From the cell containing the given text, extract its center point as [X, Y] coordinate. 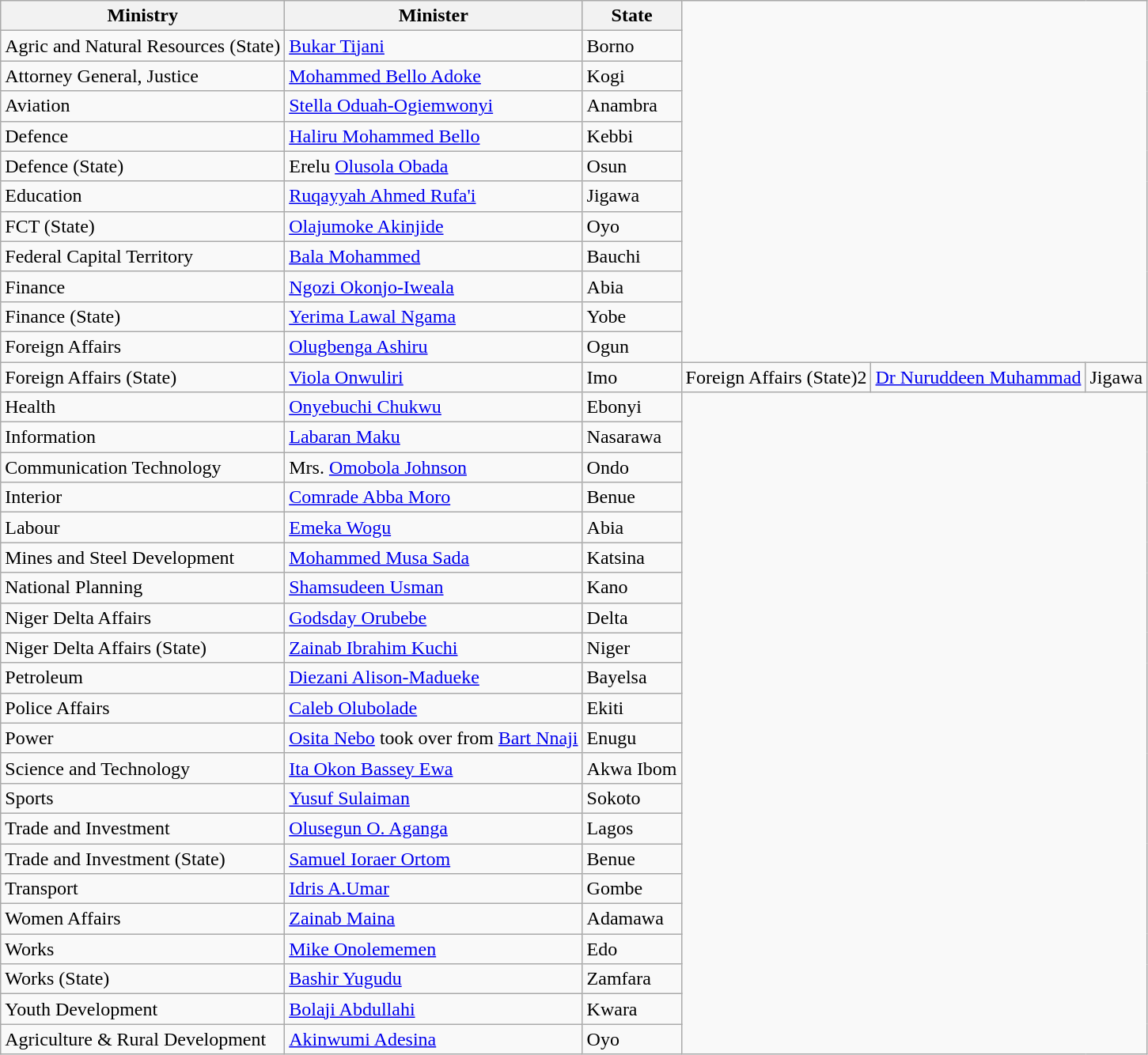
Ekiti [631, 708]
Haliru Mohammed Bello [434, 136]
Bukar Tijani [434, 46]
Trade and Investment [142, 828]
Zamfara [631, 979]
Petroleum [142, 678]
Borno [631, 46]
Works [142, 949]
Kwara [631, 1009]
Attorney General, Justice [142, 76]
Women Affairs [142, 919]
Mohammed Bello Adoke [434, 76]
Onyebuchi Chukwu [434, 407]
Olugbenga Ashiru [434, 346]
Bolaji Abdullahi [434, 1009]
Lagos [631, 828]
Ruqayyah Ahmed Rufa'i [434, 196]
State [631, 16]
Ondo [631, 467]
Emeka Wogu [434, 527]
Sports [142, 798]
Aviation [142, 106]
Samuel Ioraer Ortom [434, 858]
Yobe [631, 316]
Foreign Affairs [142, 346]
Stella Oduah-Ogiemwonyi [434, 106]
Zainab Maina [434, 919]
National Planning [142, 588]
Anambra [631, 106]
Yerima Lawal Ngama [434, 316]
Bala Mohammed [434, 256]
Ministry [142, 16]
Power [142, 738]
Olusegun O. Aganga [434, 828]
Caleb Olubolade [434, 708]
Niger [631, 648]
Niger Delta Affairs [142, 618]
Agric and Natural Resources (State) [142, 46]
Nasarawa [631, 437]
Labaran Maku [434, 437]
Kogi [631, 76]
Godsday Orubebe [434, 618]
Olajumoke Akinjide [434, 226]
Communication Technology [142, 467]
FCT (State) [142, 226]
Ogun [631, 346]
Ngozi Okonjo-Iweala [434, 286]
Defence [142, 136]
Erelu Olusola Obada [434, 166]
Education [142, 196]
Gombe [631, 889]
Transport [142, 889]
Kano [631, 588]
Edo [631, 949]
Kebbi [631, 136]
Niger Delta Affairs (State) [142, 648]
Works (State) [142, 979]
Imo [631, 377]
Mines and Steel Development [142, 558]
Osita Nebo took over from Bart Nnaji [434, 738]
Mohammed Musa Sada [434, 558]
Katsina [631, 558]
Ita Okon Bassey Ewa [434, 768]
Defence (State) [142, 166]
Science and Technology [142, 768]
Sokoto [631, 798]
Comrade Abba Moro [434, 497]
Police Affairs [142, 708]
Mrs. Omobola Johnson [434, 467]
Health [142, 407]
Mike Onolememen [434, 949]
Akwa Ibom [631, 768]
Idris A.Umar [434, 889]
Foreign Affairs (State)2 [776, 377]
Ebonyi [631, 407]
Information [142, 437]
Agriculture & Rural Development [142, 1039]
Shamsudeen Usman [434, 588]
Zainab Ibrahim Kuchi [434, 648]
Federal Capital Territory [142, 256]
Yusuf Sulaiman [434, 798]
Interior [142, 497]
Labour [142, 527]
Osun [631, 166]
Dr Nuruddeen Muhammad [978, 377]
Akinwumi Adesina [434, 1039]
Trade and Investment (State) [142, 858]
Viola Onwuliri [434, 377]
Finance [142, 286]
Finance (State) [142, 316]
Enugu [631, 738]
Delta [631, 618]
Bauchi [631, 256]
Adamawa [631, 919]
Foreign Affairs (State) [142, 377]
Youth Development [142, 1009]
Diezani Alison-Madueke [434, 678]
Bashir Yugudu [434, 979]
Bayelsa [631, 678]
Minister [434, 16]
